Extract the [X, Y] coordinate from the center of the cell holding the provided text.  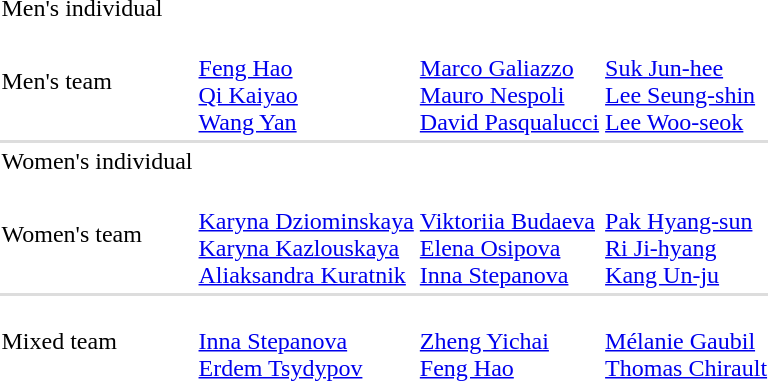
Feng HaoQi KaiyaoWang Yan [306, 82]
Men's team [97, 82]
Karyna DziominskayaKaryna KazlouskayaAliaksandra Kuratnik [306, 234]
Women's team [97, 234]
Marco GaliazzoMauro NespoliDavid Pasqualucci [509, 82]
Viktoriia BudaevaElena OsipovaInna Stepanova [509, 234]
Women's individual [97, 161]
